Capture the cell that displays the provided text and extract its (X, Y) central coordinate. 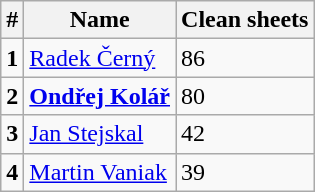
42 (245, 134)
39 (245, 172)
2 (12, 96)
Name (100, 20)
1 (12, 58)
Martin Vaniak (100, 172)
# (12, 20)
Clean sheets (245, 20)
86 (245, 58)
Radek Černý (100, 58)
Ondřej Kolář (100, 96)
80 (245, 96)
3 (12, 134)
4 (12, 172)
Jan Stejskal (100, 134)
